Locate the cell with the specified text and output its (x, y) center coordinate. 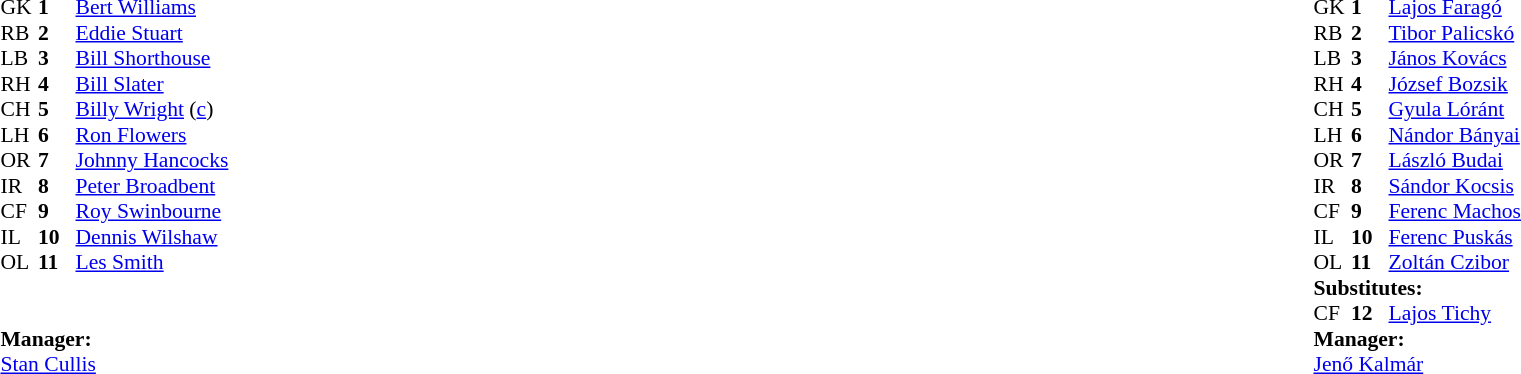
Roy Swinbourne (152, 211)
János Kovács (1455, 59)
Johnny Hancocks (152, 161)
Bill Slater (152, 84)
Lajos Tichy (1455, 313)
Nándor Bányai (1455, 135)
László Budai (1455, 161)
Tibor Palicskó (1455, 33)
Les Smith (152, 263)
Ron Flowers (152, 135)
Ferenc Puskás (1455, 237)
Sándor Kocsis (1455, 186)
Substitutes: (1418, 288)
Peter Broadbent (152, 186)
Gyula Lóránt (1455, 109)
Billy Wright (c) (152, 109)
Eddie Stuart (152, 33)
Bill Shorthouse (152, 59)
József Bozsik (1455, 84)
Dennis Wilshaw (152, 237)
12 (1370, 313)
Zoltán Czibor (1455, 263)
Ferenc Machos (1455, 211)
